Capture the cell that displays the provided text and extract its [X, Y] central coordinate. 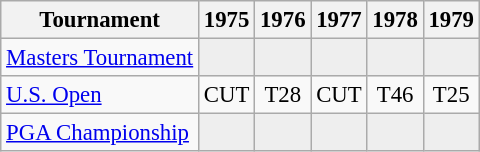
T25 [451, 95]
T46 [395, 95]
Tournament [100, 20]
1977 [339, 20]
Masters Tournament [100, 58]
T28 [283, 95]
U.S. Open [100, 95]
1976 [283, 20]
1978 [395, 20]
PGA Championship [100, 133]
1979 [451, 20]
1975 [227, 20]
